Find where the given text appears and provide that cell's center as (X, Y) coordinate. 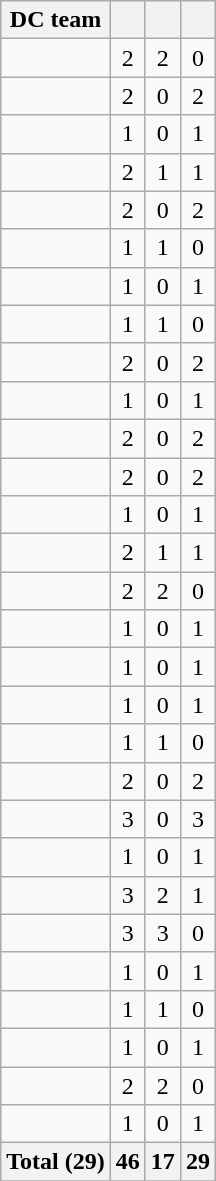
17 (162, 1162)
DC team (56, 20)
29 (198, 1162)
46 (128, 1162)
Total (29) (56, 1162)
